Scan for the cell matching the given text and deliver its [X, Y] coordinate at center. 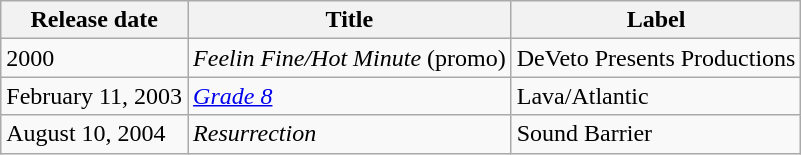
Label [656, 20]
February 11, 2003 [94, 96]
Grade 8 [350, 96]
Release date [94, 20]
Sound Barrier [656, 134]
Lava/Atlantic [656, 96]
Title [350, 20]
DeVeto Presents Productions [656, 58]
2000 [94, 58]
August 10, 2004 [94, 134]
Feelin Fine/Hot Minute (promo) [350, 58]
Resurrection [350, 134]
